Detect which cell encompasses the target text, then output its (x, y) center coordinate. 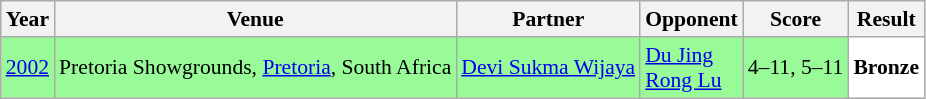
Result (886, 19)
Score (796, 19)
2002 (28, 68)
Partner (548, 19)
Du Jing Rong Lu (692, 68)
Devi Sukma Wijaya (548, 68)
4–11, 5–11 (796, 68)
Pretoria Showgrounds, Pretoria, South Africa (255, 68)
Venue (255, 19)
Opponent (692, 19)
Bronze (886, 68)
Year (28, 19)
